Return the [x, y] coordinate for the center point of the cell that contains the specified text.  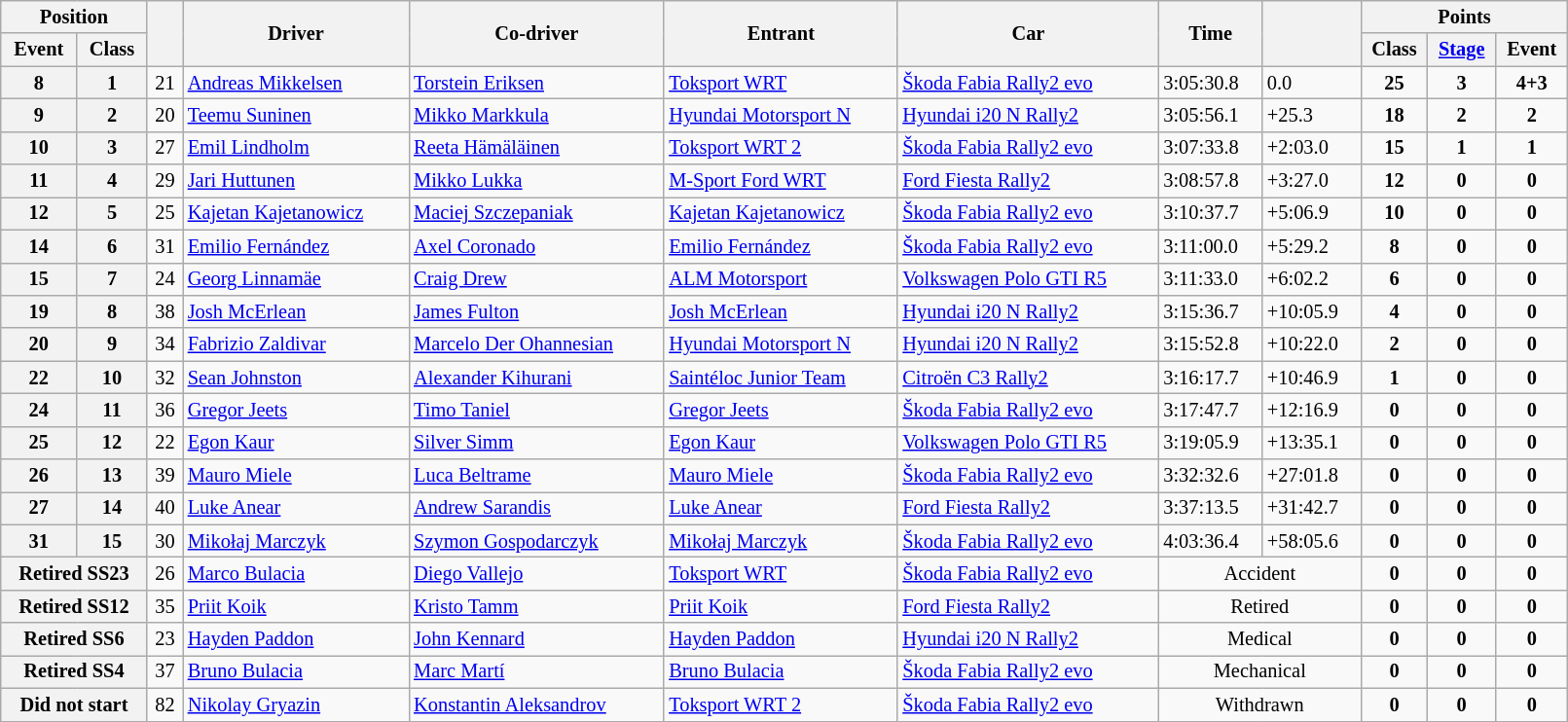
Sean Johnston [296, 378]
7 [112, 279]
+13:35.1 [1312, 443]
4+3 [1532, 83]
+6:02.2 [1312, 279]
Retired SS6 [74, 639]
Points [1464, 17]
Luca Beltrame [536, 476]
+3:27.0 [1312, 181]
Did not start [74, 704]
Marco Bulacia [296, 573]
13 [112, 476]
Marc Martí [536, 671]
3:05:56.1 [1211, 115]
+10:46.9 [1312, 378]
+25.3 [1312, 115]
Citroën C3 Rally2 [1028, 378]
23 [165, 639]
40 [165, 508]
Retired [1259, 606]
Konstantin Aleksandrov [536, 704]
+5:29.2 [1312, 246]
3:32:32.6 [1211, 476]
Andrew Sarandis [536, 508]
3:16:17.7 [1211, 378]
Alexander Kihurani [536, 378]
M-Sport Ford WRT [781, 181]
38 [165, 311]
Silver Simm [536, 443]
Time [1211, 33]
Retired SS12 [74, 606]
+10:22.0 [1312, 344]
Accident [1259, 573]
Teemu Suninen [296, 115]
Medical [1259, 639]
29 [165, 181]
21 [165, 83]
3:10:37.7 [1211, 213]
John Kennard [536, 639]
Co-driver [536, 33]
39 [165, 476]
5 [112, 213]
Jari Huttunen [296, 181]
3:37:13.5 [1211, 508]
+12:16.9 [1312, 410]
+58:05.6 [1312, 541]
Maciej Szczepaniak [536, 213]
3:05:30.8 [1211, 83]
18 [1394, 115]
3:07:33.8 [1211, 148]
Mikko Markkula [536, 115]
82 [165, 704]
35 [165, 606]
3:15:52.8 [1211, 344]
+10:05.9 [1312, 311]
James Fulton [536, 311]
+2:03.0 [1312, 148]
19 [39, 311]
Diego Vallejo [536, 573]
3:08:57.8 [1211, 181]
ALM Motorsport [781, 279]
3:19:05.9 [1211, 443]
Car [1028, 33]
32 [165, 378]
Timo Taniel [536, 410]
Entrant [781, 33]
Fabrizio Zaldivar [296, 344]
Mechanical [1259, 671]
36 [165, 410]
Georg Linnamäe [296, 279]
Szymon Gospodarczyk [536, 541]
Driver [296, 33]
30 [165, 541]
0.0 [1312, 83]
Emil Lindholm [296, 148]
Torstein Eriksen [536, 83]
Retired SS4 [74, 671]
Reeta Hämäläinen [536, 148]
Nikolay Gryazin [296, 704]
+5:06.9 [1312, 213]
3:11:33.0 [1211, 279]
Axel Coronado [536, 246]
Craig Drew [536, 279]
Andreas Mikkelsen [296, 83]
Position [74, 17]
+27:01.8 [1312, 476]
Mikko Lukka [536, 181]
Withdrawn [1259, 704]
Saintéloc Junior Team [781, 378]
Retired SS23 [74, 573]
Marcelo Der Ohannesian [536, 344]
4:03:36.4 [1211, 541]
+31:42.7 [1312, 508]
37 [165, 671]
Stage [1462, 50]
3:11:00.0 [1211, 246]
34 [165, 344]
Kristo Tamm [536, 606]
3:17:47.7 [1211, 410]
3:15:36.7 [1211, 311]
